Scan for the cell matching the given text and deliver its [x, y] coordinate at center. 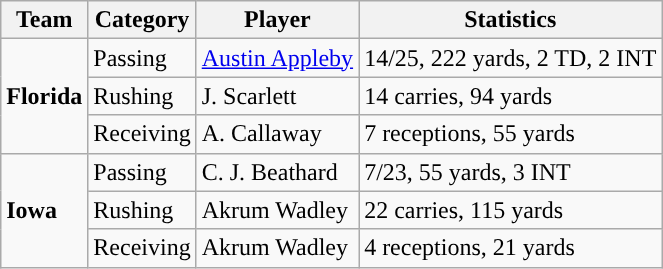
Austin Appleby [277, 58]
22 carries, 115 yards [510, 210]
A. Callaway [277, 134]
7 receptions, 55 yards [510, 134]
Statistics [510, 20]
C. J. Beathard [277, 172]
4 receptions, 21 yards [510, 248]
Florida [44, 96]
14 carries, 94 yards [510, 96]
J. Scarlett [277, 96]
Team [44, 20]
Player [277, 20]
7/23, 55 yards, 3 INT [510, 172]
Category [142, 20]
Iowa [44, 210]
14/25, 222 yards, 2 TD, 2 INT [510, 58]
